Return the (X, Y) coordinate for the center point of the cell that contains the specified text.  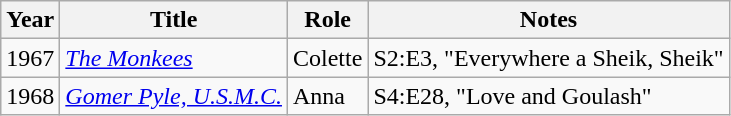
Title (174, 20)
S2:E3, "Everywhere a Sheik, Sheik" (548, 58)
Colette (328, 58)
Gomer Pyle, U.S.M.C. (174, 96)
Notes (548, 20)
Role (328, 20)
Year (30, 20)
Anna (328, 96)
The Monkees (174, 58)
S4:E28, "Love and Goulash" (548, 96)
1967 (30, 58)
1968 (30, 96)
